Identify which cell holds the provided text, then report its (X, Y) central coordinate. 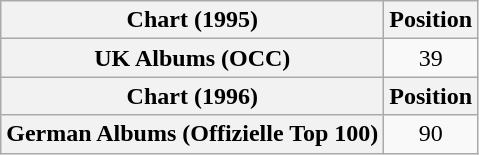
Chart (1996) (192, 96)
German Albums (Offizielle Top 100) (192, 134)
39 (431, 58)
Chart (1995) (192, 20)
UK Albums (OCC) (192, 58)
90 (431, 134)
